Return [X, Y] of the center of cell containing provided text 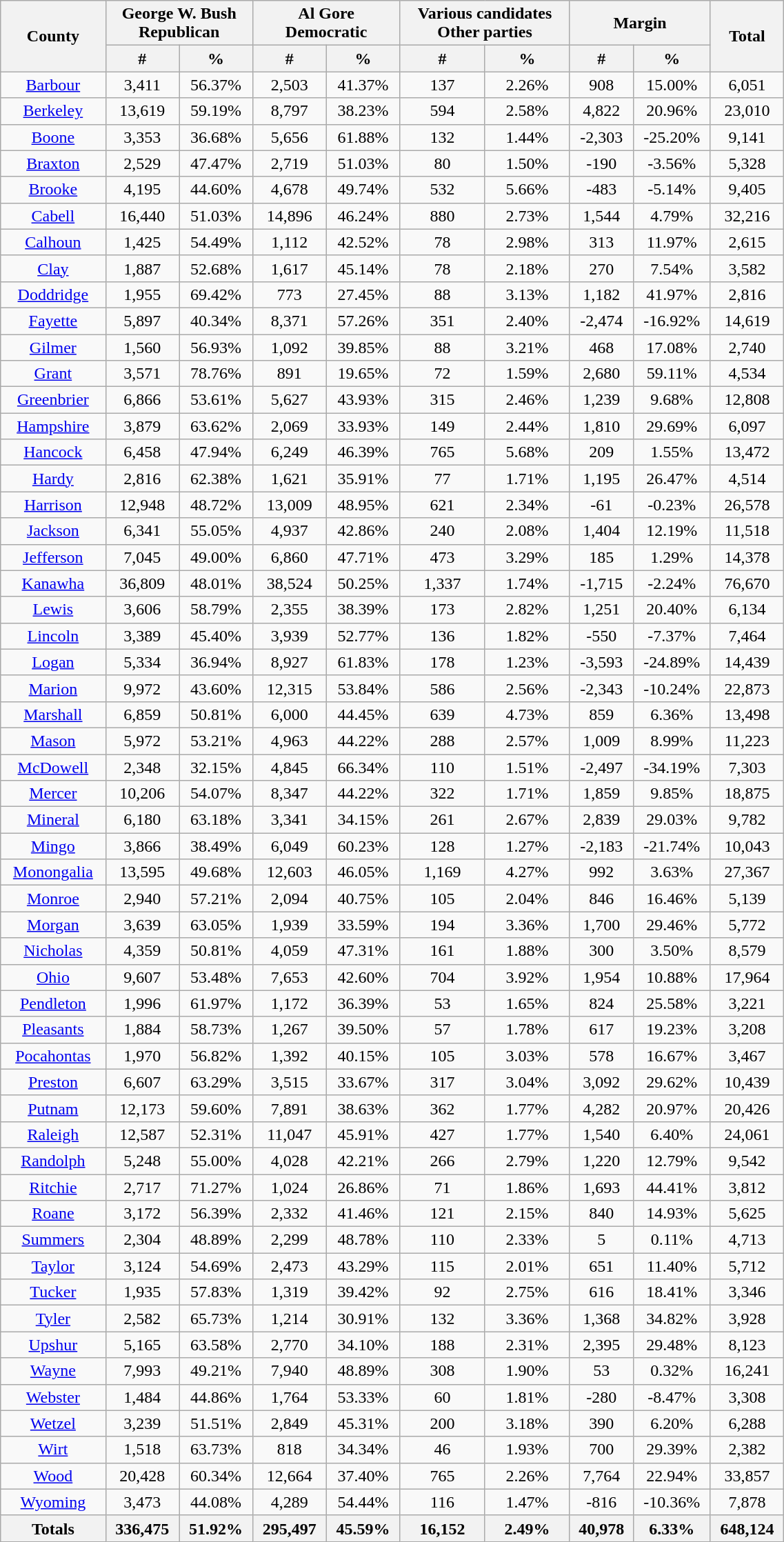
532 [443, 190]
700 [601, 1450]
20,428 [142, 1476]
5,897 [142, 321]
4,845 [290, 768]
-280 [601, 1397]
Brooke [53, 190]
468 [601, 347]
4,534 [747, 374]
5,139 [747, 899]
2,503 [290, 85]
Summers [53, 1240]
-24.89% [672, 662]
1,484 [142, 1397]
59.19% [217, 111]
44.45% [363, 714]
39.42% [363, 1292]
McDowell [53, 768]
1,970 [142, 1056]
6,097 [747, 426]
1.78% [527, 1030]
48.78% [363, 1240]
240 [443, 531]
19.23% [672, 1030]
Tyler [53, 1319]
3.04% [527, 1082]
23,010 [747, 111]
53.33% [363, 1397]
648,124 [747, 1528]
2,849 [290, 1423]
2,719 [290, 163]
12,664 [290, 1476]
1,859 [601, 794]
12,603 [290, 872]
22,873 [747, 688]
3,606 [142, 610]
12,173 [142, 1108]
116 [443, 1502]
6,458 [142, 452]
13,472 [747, 452]
12.79% [672, 1161]
1,024 [290, 1187]
80 [443, 163]
66.34% [363, 768]
Webster [53, 1397]
2.58% [527, 111]
Wyoming [53, 1502]
3,239 [142, 1423]
2.98% [527, 242]
92 [443, 1292]
1,239 [601, 400]
2.44% [527, 426]
Upshur [53, 1345]
4,028 [290, 1161]
5,772 [747, 925]
1.90% [527, 1371]
36.68% [217, 137]
2,770 [290, 1345]
20.96% [672, 111]
43.60% [217, 688]
6.40% [672, 1134]
136 [443, 636]
1.59% [527, 374]
6,249 [290, 452]
3,939 [290, 636]
3,092 [601, 1082]
57.26% [363, 321]
891 [290, 374]
Margin [640, 23]
Taylor [53, 1266]
9,542 [747, 1161]
Boone [53, 137]
Mercer [53, 794]
8,927 [290, 662]
Hampshire [53, 426]
1,319 [290, 1292]
5,712 [747, 1266]
1.74% [527, 583]
-21.74% [672, 846]
Roane [53, 1214]
3.18% [527, 1423]
1,996 [142, 1003]
-25.20% [672, 137]
2.75% [527, 1292]
58.79% [217, 610]
651 [601, 1266]
52.77% [363, 636]
2.46% [527, 400]
2.56% [527, 688]
41.37% [363, 85]
20,426 [747, 1108]
17,964 [747, 977]
7,993 [142, 1371]
-2,303 [601, 137]
51.92% [217, 1528]
121 [443, 1214]
46 [443, 1450]
315 [443, 400]
1.82% [527, 636]
194 [443, 925]
1.55% [672, 452]
0.11% [672, 1240]
149 [443, 426]
12,808 [747, 400]
61.83% [363, 662]
5.68% [527, 452]
1,172 [290, 1003]
1,764 [290, 1397]
2,615 [747, 242]
185 [601, 557]
578 [601, 1056]
362 [443, 1108]
34.34% [363, 1450]
-0.23% [672, 505]
5,328 [747, 163]
53.84% [363, 688]
-5.14% [672, 190]
Pendleton [53, 1003]
George W. BushRepublican [179, 23]
52.68% [217, 268]
63.58% [217, 1345]
58.73% [217, 1030]
Mingo [53, 846]
27.45% [363, 294]
1.27% [527, 846]
17.08% [672, 347]
54.44% [363, 1502]
2.01% [527, 1266]
49.74% [363, 190]
161 [443, 951]
54.49% [217, 242]
Barbour [53, 85]
Doddridge [53, 294]
2,395 [601, 1345]
2.15% [527, 1214]
Morgan [53, 925]
1,884 [142, 1030]
4,937 [290, 531]
Lincoln [53, 636]
59.11% [672, 374]
992 [601, 872]
53.21% [217, 741]
4,963 [290, 741]
47.94% [217, 452]
200 [443, 1423]
1.29% [672, 557]
63.05% [217, 925]
Greenbrier [53, 400]
43.93% [363, 400]
30.91% [363, 1319]
390 [601, 1423]
Mason [53, 741]
Calhoun [53, 242]
-550 [601, 636]
2,069 [290, 426]
52.31% [217, 1134]
16,152 [443, 1528]
54.07% [217, 794]
49.68% [217, 872]
29.39% [672, 1450]
16,241 [747, 1371]
2,348 [142, 768]
-10.24% [672, 688]
7,464 [747, 636]
7,940 [290, 1371]
6,049 [290, 846]
5,165 [142, 1345]
6,288 [747, 1423]
9,972 [142, 688]
288 [443, 741]
62.38% [217, 479]
61.97% [217, 1003]
26.47% [672, 479]
16.67% [672, 1056]
1,214 [290, 1319]
Harrison [53, 505]
617 [601, 1030]
846 [601, 899]
Wood [53, 1476]
1,009 [601, 741]
34.10% [363, 1345]
7,303 [747, 768]
14.93% [672, 1214]
8.99% [672, 741]
47.47% [217, 163]
3,124 [142, 1266]
55.05% [217, 531]
5,656 [290, 137]
10,206 [142, 794]
322 [443, 794]
173 [443, 610]
44.86% [217, 1397]
76,670 [747, 583]
1,621 [290, 479]
18,875 [747, 794]
38,524 [290, 583]
4,822 [601, 111]
Jackson [53, 531]
38.49% [217, 846]
4,289 [290, 1502]
-61 [601, 505]
3.63% [672, 872]
Ritchie [53, 1187]
6,341 [142, 531]
1.51% [527, 768]
42.21% [363, 1161]
44.08% [217, 1502]
1,267 [290, 1030]
2,382 [747, 1450]
Ohio [53, 977]
4.27% [527, 872]
266 [443, 1161]
3,866 [142, 846]
Berkeley [53, 111]
60.23% [363, 846]
1,251 [601, 610]
-16.92% [672, 321]
1,939 [290, 925]
308 [443, 1371]
48.95% [363, 505]
317 [443, 1082]
188 [443, 1345]
-8.47% [672, 1397]
Logan [53, 662]
27,367 [747, 872]
40.15% [363, 1056]
14,896 [290, 216]
29.62% [672, 1082]
Total [747, 36]
Various candidatesOther parties [485, 23]
36,809 [142, 583]
824 [601, 1003]
6,000 [290, 714]
1.65% [527, 1003]
3,812 [747, 1187]
Gilmer [53, 347]
6.20% [672, 1423]
42.60% [363, 977]
6,860 [290, 557]
1,404 [601, 531]
209 [601, 452]
1.47% [527, 1502]
2,355 [290, 610]
3,411 [142, 85]
13,619 [142, 111]
Wirt [53, 1450]
6,607 [142, 1082]
55.00% [217, 1161]
2.31% [527, 1345]
Jefferson [53, 557]
22.94% [672, 1476]
11,518 [747, 531]
-190 [601, 163]
-7.37% [672, 636]
13,595 [142, 872]
29.46% [672, 925]
1,182 [601, 294]
1,810 [601, 426]
63.62% [217, 426]
300 [601, 951]
Totals [53, 1528]
4,713 [747, 1240]
3,389 [142, 636]
43.29% [363, 1266]
9.68% [672, 400]
1,954 [601, 977]
16,440 [142, 216]
Pocahontas [53, 1056]
336,475 [142, 1528]
1,544 [601, 216]
35.91% [363, 479]
12,587 [142, 1134]
40,978 [601, 1528]
2,304 [142, 1240]
48.01% [217, 583]
1,518 [142, 1450]
859 [601, 714]
2.18% [527, 268]
11.40% [672, 1266]
10.88% [672, 977]
56.37% [217, 85]
3,515 [290, 1082]
60 [443, 1397]
313 [601, 242]
65.73% [217, 1319]
41.97% [672, 294]
47.31% [363, 951]
3,582 [747, 268]
38.39% [363, 610]
0.32% [672, 1371]
1.23% [527, 662]
2.08% [527, 531]
Al GoreDemocratic [325, 23]
427 [443, 1134]
1,693 [601, 1187]
14,378 [747, 557]
Monroe [53, 899]
818 [290, 1450]
6.36% [672, 714]
7,653 [290, 977]
2.40% [527, 321]
37.40% [363, 1476]
3,473 [142, 1502]
261 [443, 820]
1,887 [142, 268]
7,878 [747, 1502]
45.31% [363, 1423]
1.93% [527, 1450]
6,866 [142, 400]
5,248 [142, 1161]
2,839 [601, 820]
45.40% [217, 636]
6,180 [142, 820]
46.39% [363, 452]
32,216 [747, 216]
-483 [601, 190]
34.82% [672, 1319]
42.52% [363, 242]
Mineral [53, 820]
1,540 [601, 1134]
9,607 [142, 977]
51.51% [217, 1423]
45.14% [363, 268]
3,353 [142, 137]
72 [443, 374]
19.65% [363, 374]
3.50% [672, 951]
2,529 [142, 163]
25.58% [672, 1003]
3,571 [142, 374]
Raleigh [53, 1134]
9.85% [672, 794]
69.42% [217, 294]
4.73% [527, 714]
115 [443, 1266]
54.69% [217, 1266]
2.33% [527, 1240]
Pleasants [53, 1030]
3,172 [142, 1214]
29.69% [672, 426]
1,935 [142, 1292]
639 [443, 714]
Wayne [53, 1371]
40.34% [217, 321]
3,928 [747, 1319]
9,141 [747, 137]
473 [443, 557]
5,625 [747, 1214]
3,221 [747, 1003]
-2,343 [601, 688]
2.73% [527, 216]
2.57% [527, 741]
12,315 [290, 688]
10,439 [747, 1082]
2.49% [527, 1528]
7.54% [672, 268]
12,948 [142, 505]
45.91% [363, 1134]
3.92% [527, 977]
6,134 [747, 610]
8,797 [290, 111]
1,392 [290, 1056]
2.04% [527, 899]
4,059 [290, 951]
586 [443, 688]
1,092 [290, 347]
1,955 [142, 294]
351 [443, 321]
57.21% [217, 899]
41.46% [363, 1214]
8,347 [290, 794]
-1,715 [601, 583]
4,359 [142, 951]
36.94% [217, 662]
2.82% [527, 610]
24,061 [747, 1134]
36.39% [363, 1003]
880 [443, 216]
29.48% [672, 1345]
1.50% [527, 163]
33.59% [363, 925]
12.19% [672, 531]
4,514 [747, 479]
3,308 [747, 1397]
3.21% [527, 347]
56.39% [217, 1214]
9,782 [747, 820]
Preston [53, 1082]
20.40% [672, 610]
14,619 [747, 321]
59.60% [217, 1108]
Hancock [53, 452]
5,972 [142, 741]
616 [601, 1292]
56.93% [217, 347]
63.73% [217, 1450]
10,043 [747, 846]
5.66% [527, 190]
3,208 [747, 1030]
-2,474 [601, 321]
-10.36% [672, 1502]
4.79% [672, 216]
8,579 [747, 951]
Cabell [53, 216]
49.21% [217, 1371]
78.76% [217, 374]
Tucker [53, 1292]
1.44% [527, 137]
840 [601, 1214]
2,473 [290, 1266]
50.25% [363, 583]
7,045 [142, 557]
48.72% [217, 505]
3,639 [142, 925]
Putnam [53, 1108]
5,334 [142, 662]
Hardy [53, 479]
Kanawha [53, 583]
-3,593 [601, 662]
1,617 [290, 268]
13,498 [747, 714]
53.61% [217, 400]
3,879 [142, 426]
-2.24% [672, 583]
6,859 [142, 714]
295,497 [290, 1528]
2.79% [527, 1161]
704 [443, 977]
Braxton [53, 163]
Monongalia [53, 872]
137 [443, 85]
38.23% [363, 111]
71.27% [217, 1187]
8,371 [290, 321]
2,680 [601, 374]
4,282 [601, 1108]
47.71% [363, 557]
32.15% [217, 768]
Nicholas [53, 951]
1,220 [601, 1161]
39.50% [363, 1030]
46.05% [363, 872]
1,112 [290, 242]
1,195 [601, 479]
8,123 [747, 1345]
Randolph [53, 1161]
46.24% [363, 216]
44.60% [217, 190]
2,332 [290, 1214]
1,337 [443, 583]
2.34% [527, 505]
1,560 [142, 347]
53.48% [217, 977]
34.15% [363, 820]
2.67% [527, 820]
-816 [601, 1502]
2,582 [142, 1319]
1.81% [527, 1397]
7,764 [601, 1476]
60.34% [217, 1476]
178 [443, 662]
45.59% [363, 1528]
2,940 [142, 899]
9,405 [747, 190]
6.33% [672, 1528]
13,009 [290, 505]
County [53, 36]
2,740 [747, 347]
40.75% [363, 899]
18.41% [672, 1292]
57 [443, 1030]
26,578 [747, 505]
1,368 [601, 1319]
20.97% [672, 1108]
128 [443, 846]
3,346 [747, 1292]
56.82% [217, 1056]
908 [601, 85]
-34.19% [672, 768]
4,678 [290, 190]
2,717 [142, 1187]
1,169 [443, 872]
270 [601, 268]
-3.56% [672, 163]
1.86% [527, 1187]
1,425 [142, 242]
Wetzel [53, 1423]
39.85% [363, 347]
Clay [53, 268]
3.13% [527, 294]
77 [443, 479]
26.86% [363, 1187]
Grant [53, 374]
773 [290, 294]
38.63% [363, 1108]
15.00% [672, 85]
4,195 [142, 190]
44.41% [672, 1187]
33.67% [363, 1082]
7,891 [290, 1108]
Lewis [53, 610]
57.83% [217, 1292]
63.18% [217, 820]
5 [601, 1240]
1,700 [601, 925]
3.03% [527, 1056]
3,341 [290, 820]
33.93% [363, 426]
29.03% [672, 820]
594 [443, 111]
Fayette [53, 321]
Marshall [53, 714]
33,857 [747, 1476]
3,467 [747, 1056]
621 [443, 505]
5,627 [290, 400]
71 [443, 1187]
1.88% [527, 951]
6,051 [747, 85]
16.46% [672, 899]
-2,183 [601, 846]
11,047 [290, 1134]
42.86% [363, 531]
-2,497 [601, 768]
Marion [53, 688]
2,299 [290, 1240]
11.97% [672, 242]
14,439 [747, 662]
63.29% [217, 1082]
11,223 [747, 741]
2,094 [290, 899]
61.88% [363, 137]
49.00% [217, 557]
3.29% [527, 557]
